Pinpoint the cell where the given text exists, returning its [X, Y] midpoint coordinate. 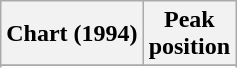
Peakposition [189, 34]
Chart (1994) [72, 34]
